Determine the [X, Y] coordinate at the center of the cell enclosing the given text.  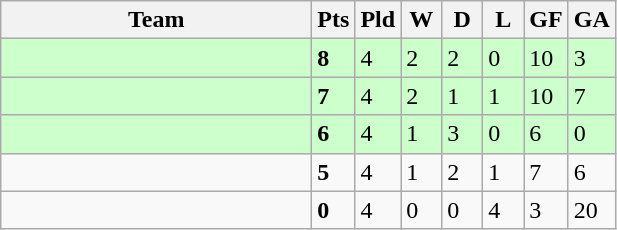
GA [592, 20]
Pts [334, 20]
20 [592, 210]
5 [334, 172]
D [462, 20]
L [504, 20]
W [422, 20]
Team [156, 20]
Pld [378, 20]
GF [546, 20]
8 [334, 58]
